Provide the [x, y] coordinate of the cell's center where the given text is located.  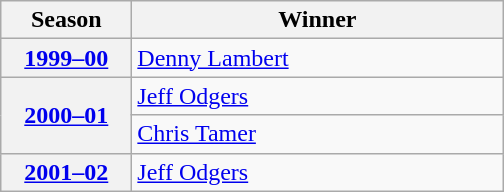
1999–00 [66, 58]
2000–01 [66, 115]
Denny Lambert [318, 58]
Season [66, 20]
2001–02 [66, 172]
Chris Tamer [318, 134]
Winner [318, 20]
